Extract the [x, y] coordinate from the center of the cell holding the provided text.  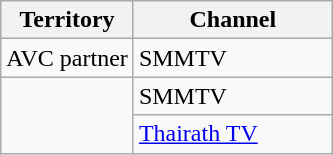
Thairath TV [232, 134]
Channel [232, 20]
AVC partner [68, 58]
Territory [68, 20]
